Extract the (X, Y) coordinate from the center of the cell holding the provided text.  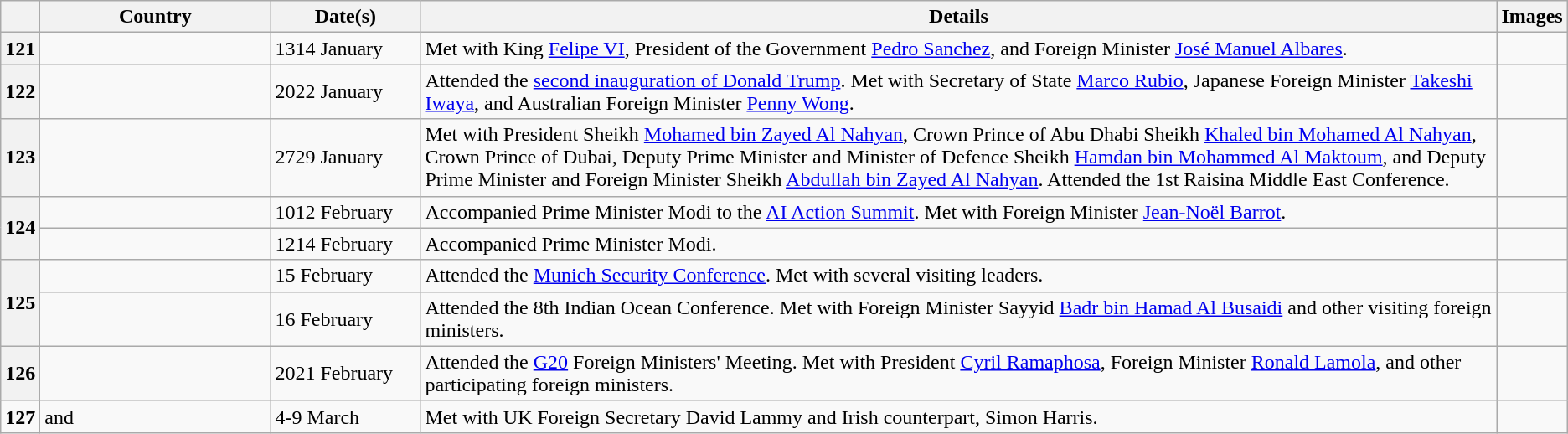
15 February (345, 276)
2022 January (345, 92)
Attended the Munich Security Conference. Met with several visiting leaders. (958, 276)
Met with UK Foreign Secretary David Lammy and Irish counterpart, Simon Harris. (958, 416)
1012 February (345, 212)
Country (156, 17)
125 (20, 303)
124 (20, 228)
16 February (345, 318)
127 (20, 416)
Accompanied Prime Minister Modi to the AI Action Summit. Met with Foreign Minister Jean-Noël Barrot. (958, 212)
1214 February (345, 244)
121 (20, 49)
126 (20, 374)
Details (958, 17)
Accompanied Prime Minister Modi. (958, 244)
Met with King Felipe VI, President of the Government Pedro Sanchez, and Foreign Minister José Manuel Albares. (958, 49)
Images (1532, 17)
123 (20, 158)
Attended the 8th Indian Ocean Conference. Met with Foreign Minister Sayyid Badr bin Hamad Al Busaidi and other visiting foreign ministers. (958, 318)
Date(s) (345, 17)
and (156, 416)
122 (20, 92)
1314 January (345, 49)
2021 February (345, 374)
4-9 March (345, 416)
2729 January (345, 158)
